Locate the cell with the specified text and output its (x, y) center coordinate. 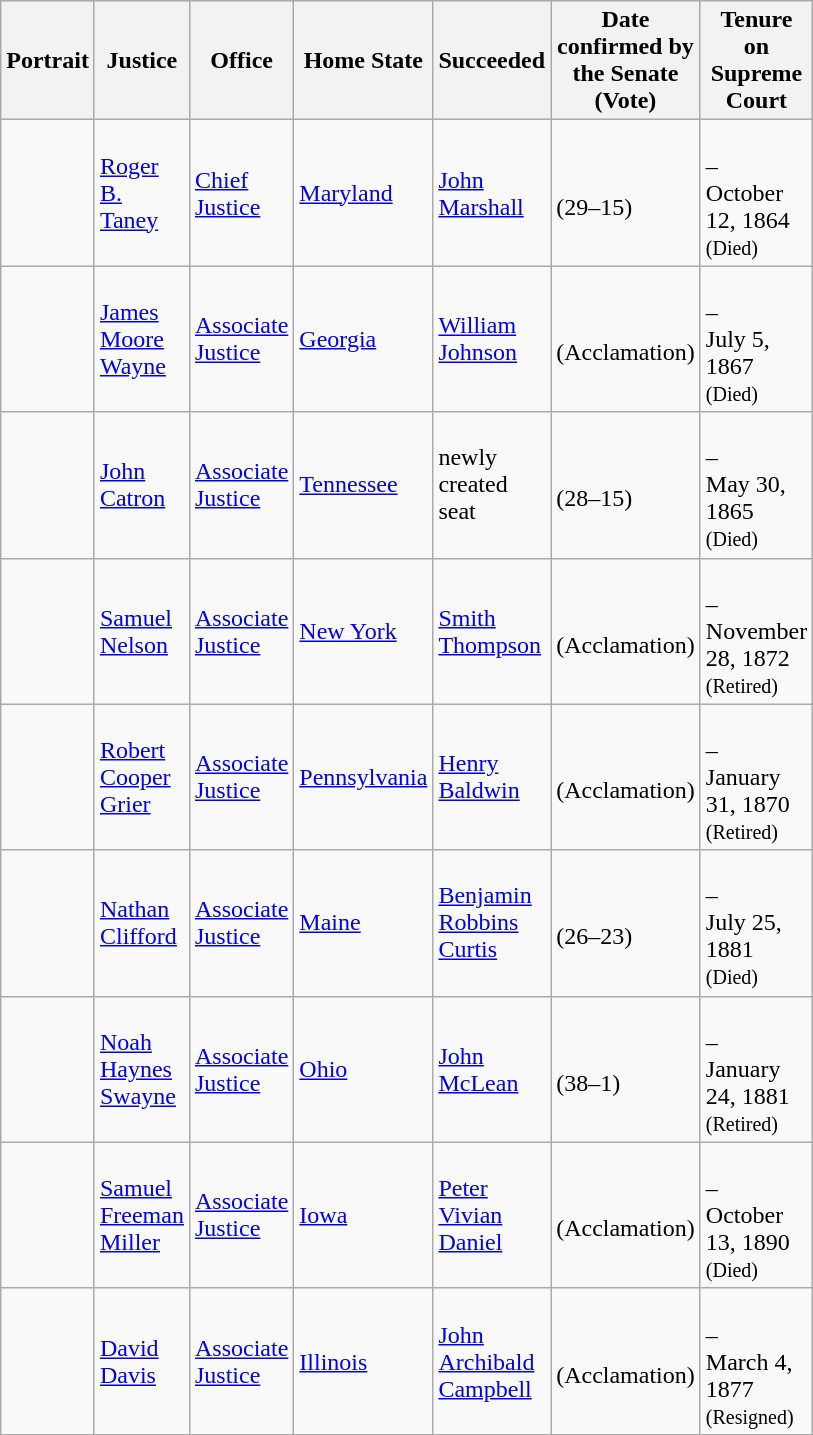
Chief Justice (241, 193)
(38–1) (626, 1069)
Nathan Clifford (142, 923)
Succeeded (492, 60)
Henry Baldwin (492, 777)
(29–15) (626, 193)
Tennessee (364, 485)
–July 25, 1881(Died) (756, 923)
Robert Cooper Grier (142, 777)
Maine (364, 923)
Justice (142, 60)
Iowa (364, 1215)
John Marshall (492, 193)
David Davis (142, 1361)
Georgia (364, 339)
Portrait (48, 60)
–May 30, 1865(Died) (756, 485)
Benjamin Robbins Curtis (492, 923)
John McLean (492, 1069)
Smith Thompson (492, 631)
Noah Haynes Swayne (142, 1069)
John Archibald Campbell (492, 1361)
Roger B. Taney (142, 193)
–March 4, 1877(Resigned) (756, 1361)
Maryland (364, 193)
James Moore Wayne (142, 339)
–July 5, 1867(Died) (756, 339)
Pennsylvania (364, 777)
Ohio (364, 1069)
(26–23) (626, 923)
Samuel Freeman Miller (142, 1215)
Tenure on Supreme Court (756, 60)
newly created seat (492, 485)
New York (364, 631)
–October 13, 1890(Died) (756, 1215)
–November 28, 1872(Retired) (756, 631)
Samuel Nelson (142, 631)
Peter Vivian Daniel (492, 1215)
Date confirmed by the Senate(Vote) (626, 60)
Home State (364, 60)
–January 24, 1881(Retired) (756, 1069)
John Catron (142, 485)
William Johnson (492, 339)
Office (241, 60)
–January 31, 1870(Retired) (756, 777)
(28–15) (626, 485)
–October 12, 1864(Died) (756, 193)
Illinois (364, 1361)
